Extract the [x, y] coordinate from the center of the cell holding the provided text.  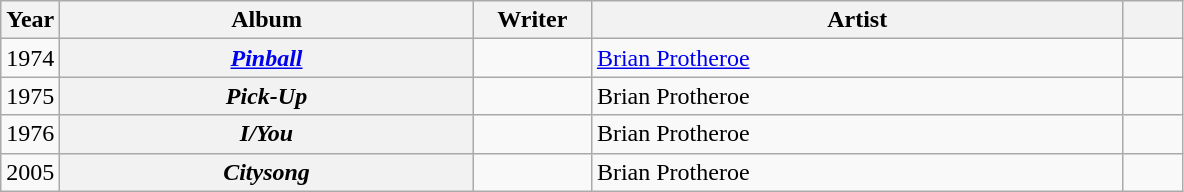
1975 [30, 96]
Writer [532, 20]
I/You [266, 134]
1976 [30, 134]
Artist [857, 20]
Pinball [266, 58]
Album [266, 20]
1974 [30, 58]
2005 [30, 172]
Year [30, 20]
Citysong [266, 172]
Pick-Up [266, 96]
